Locate the cell with the specified text and output its (X, Y) center coordinate. 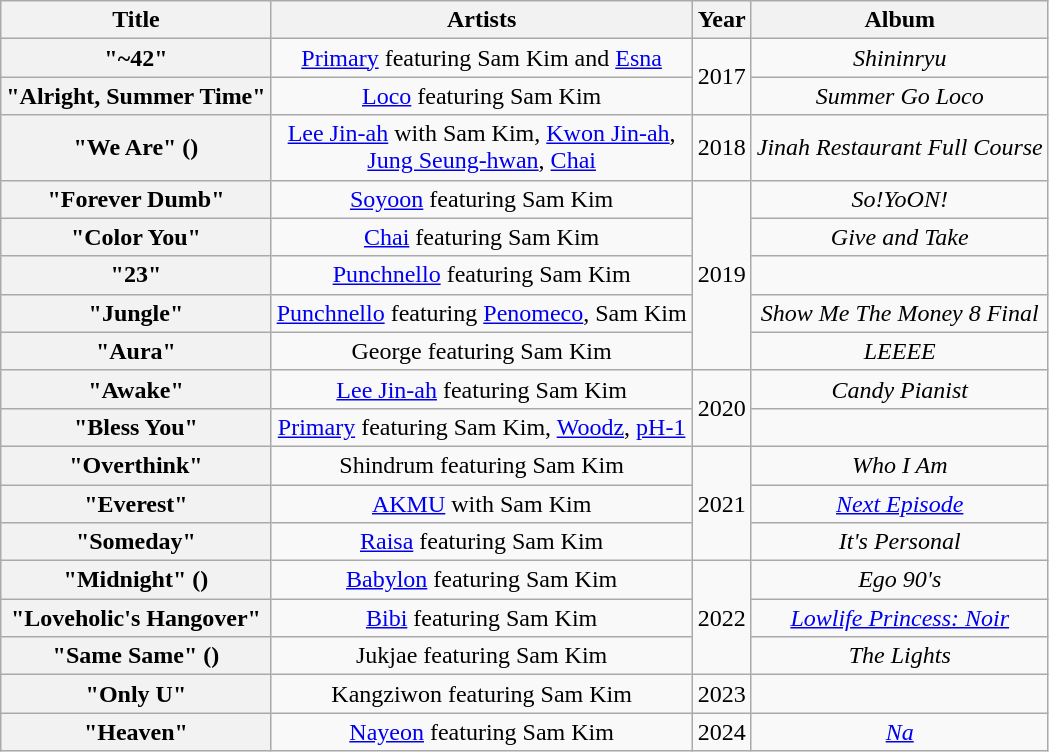
Give and Take (900, 237)
Loco featuring Sam Kim (482, 96)
Lee Jin-ah with Sam Kim, Kwon Jin-ah, Jung Seung-hwan, Chai (482, 148)
George featuring Sam Kim (482, 351)
Na (900, 732)
2022 (722, 618)
"Same Same" () (136, 656)
"Aura" (136, 351)
2019 (722, 275)
LEEEE (900, 351)
Ego 90's (900, 580)
"Color You" (136, 237)
"Loveholic's Hangover" (136, 618)
"Forever Dumb" (136, 199)
Punchnello featuring Penomeco, Sam Kim (482, 313)
"Overthink" (136, 465)
The Lights (900, 656)
Next Episode (900, 503)
"Bless You" (136, 427)
Primary featuring Sam Kim and Esna (482, 58)
Lee Jin-ah featuring Sam Kim (482, 389)
Year (722, 20)
"Heaven" (136, 732)
Nayeon featuring Sam Kim (482, 732)
Title (136, 20)
"We Are" () (136, 148)
Artists (482, 20)
Show Me The Money 8 Final (900, 313)
Raisa featuring Sam Kim (482, 542)
Kangziwon featuring Sam Kim (482, 694)
Soyoon featuring Sam Kim (482, 199)
Punchnello featuring Sam Kim (482, 275)
It's Personal (900, 542)
Lowlife Princess: Noir (900, 618)
AKMU with Sam Kim (482, 503)
Bibi featuring Sam Kim (482, 618)
"Awake" (136, 389)
"~42" (136, 58)
2020 (722, 408)
"Jungle" (136, 313)
Shindrum featuring Sam Kim (482, 465)
2024 (722, 732)
2018 (722, 148)
Summer Go Loco (900, 96)
Babylon featuring Sam Kim (482, 580)
Shininryu (900, 58)
"23" (136, 275)
Who I Am (900, 465)
"Midnight" () (136, 580)
"Only U" (136, 694)
"Everest" (136, 503)
2023 (722, 694)
Jukjae featuring Sam Kim (482, 656)
"Alright, Summer Time" (136, 96)
So!YoON! (900, 199)
Album (900, 20)
Candy Pianist (900, 389)
2021 (722, 503)
Chai featuring Sam Kim (482, 237)
2017 (722, 77)
Primary featuring Sam Kim, Woodz, pH-1 (482, 427)
"Someday" (136, 542)
Jinah Restaurant Full Course (900, 148)
